Provide the [X, Y] coordinate of the cell's center where the given text is located.  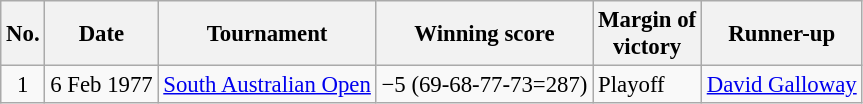
Playoff [648, 85]
Margin ofvictory [648, 34]
David Galloway [782, 85]
1 [23, 85]
Winning score [484, 34]
−5 (69-68-77-73=287) [484, 85]
No. [23, 34]
South Australian Open [267, 85]
6 Feb 1977 [102, 85]
Runner-up [782, 34]
Tournament [267, 34]
Date [102, 34]
